Locate the cell with the specified text and output its (x, y) center coordinate. 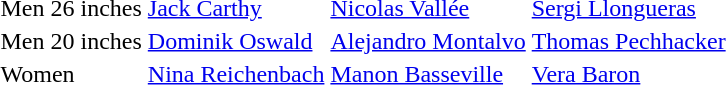
Dominik Oswald (236, 41)
Alejandro Montalvo (428, 41)
